Extract the (X, Y) coordinate from the center of the cell holding the provided text.  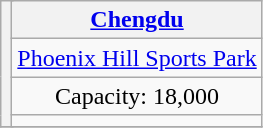
Phoenix Hill Sports Park (137, 58)
Chengdu (137, 20)
Capacity: 18,000 (137, 96)
